Pinpoint the cell where the given text exists, returning its [x, y] midpoint coordinate. 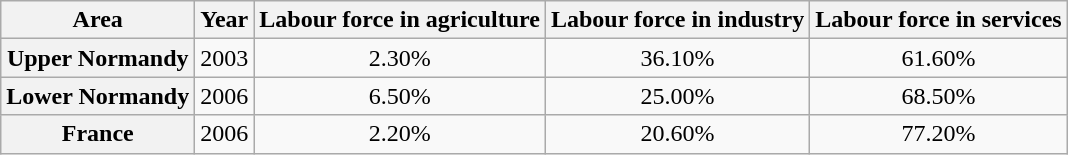
Lower Normandy [98, 96]
France [98, 134]
20.60% [677, 134]
2003 [224, 58]
77.20% [938, 134]
25.00% [677, 96]
6.50% [400, 96]
2.20% [400, 134]
Labour force in services [938, 20]
Area [98, 20]
61.60% [938, 58]
Upper Normandy [98, 58]
68.50% [938, 96]
Labour force in agriculture [400, 20]
36.10% [677, 58]
2.30% [400, 58]
Year [224, 20]
Labour force in industry [677, 20]
